Provide the (X, Y) coordinate of the cell's center where the given text is located.  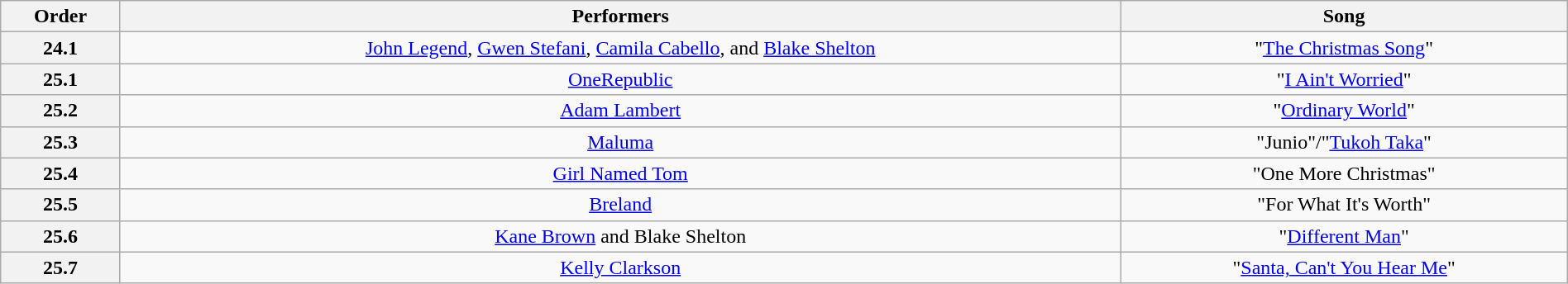
25.2 (61, 111)
"Santa, Can't You Hear Me" (1344, 267)
"Different Man" (1344, 236)
24.1 (61, 48)
25.3 (61, 142)
Kelly Clarkson (620, 267)
25.4 (61, 173)
OneRepublic (620, 79)
John Legend, Gwen Stefani, Camila Cabello, and Blake Shelton (620, 48)
Adam Lambert (620, 111)
"One More Christmas" (1344, 173)
Girl Named Tom (620, 173)
Performers (620, 17)
25.1 (61, 79)
25.7 (61, 267)
"For What It's Worth" (1344, 205)
"Ordinary World" (1344, 111)
Maluma (620, 142)
Kane Brown and Blake Shelton (620, 236)
25.6 (61, 236)
"Junio"/"Tukoh Taka" (1344, 142)
"The Christmas Song" (1344, 48)
Order (61, 17)
25.5 (61, 205)
Breland (620, 205)
"I Ain't Worried" (1344, 79)
Song (1344, 17)
